Scan for the cell matching the given text and deliver its [x, y] coordinate at center. 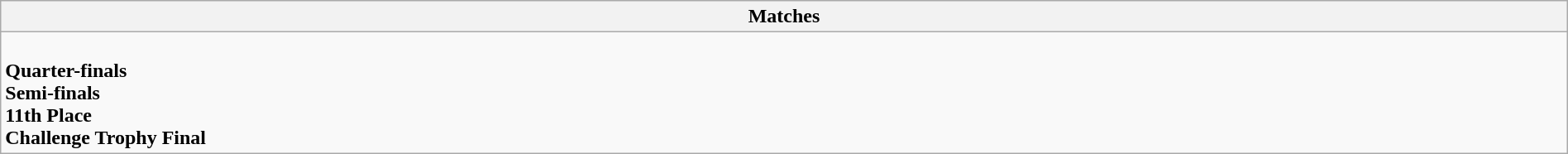
Matches [784, 17]
Quarter-finals Semi-finals 11th Place Challenge Trophy Final [784, 93]
